Pinpoint the cell where the given text exists, returning its [x, y] midpoint coordinate. 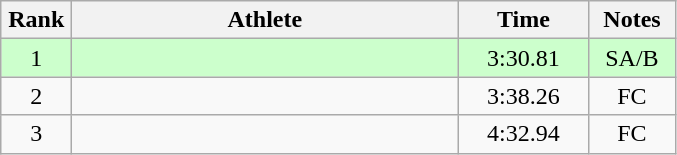
Notes [632, 20]
3:38.26 [524, 96]
2 [36, 96]
4:32.94 [524, 134]
SA/B [632, 58]
Rank [36, 20]
1 [36, 58]
Time [524, 20]
3 [36, 134]
Athlete [265, 20]
3:30.81 [524, 58]
